Pinpoint the cell where the given text exists, returning its [x, y] midpoint coordinate. 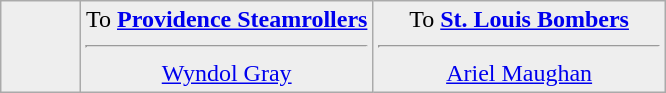
To Providence SteamrollersWyndol Gray [226, 47]
To St. Louis BombersAriel Maughan [519, 47]
